Provide the (X, Y) coordinate of the cell's center where the given text is located.  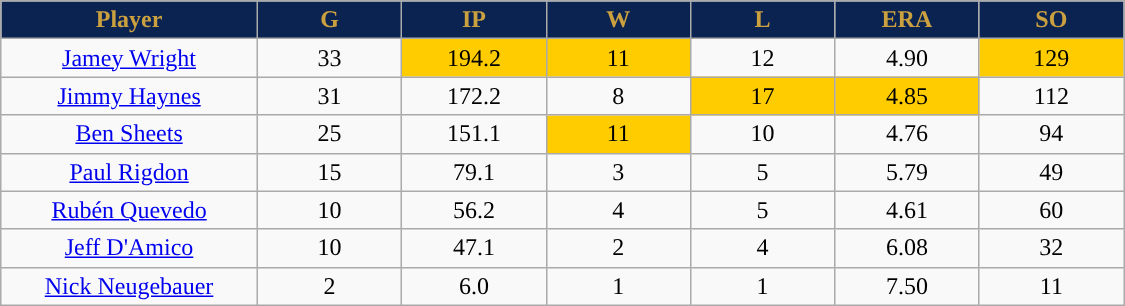
G (329, 20)
129 (1051, 58)
4.61 (907, 210)
12 (762, 58)
94 (1051, 134)
112 (1051, 96)
W (618, 20)
47.1 (474, 248)
Nick Neugebauer (130, 286)
79.1 (474, 172)
4.90 (907, 58)
L (762, 20)
33 (329, 58)
6.08 (907, 248)
IP (474, 20)
Paul Rigdon (130, 172)
17 (762, 96)
5.79 (907, 172)
3 (618, 172)
ERA (907, 20)
4.76 (907, 134)
56.2 (474, 210)
32 (1051, 248)
194.2 (474, 58)
60 (1051, 210)
49 (1051, 172)
Player (130, 20)
SO (1051, 20)
15 (329, 172)
31 (329, 96)
172.2 (474, 96)
7.50 (907, 286)
Jeff D'Amico (130, 248)
6.0 (474, 286)
25 (329, 134)
151.1 (474, 134)
4.85 (907, 96)
Jimmy Haynes (130, 96)
Ben Sheets (130, 134)
8 (618, 96)
Jamey Wright (130, 58)
Rubén Quevedo (130, 210)
